From the cell containing the given text, extract its center point as (x, y) coordinate. 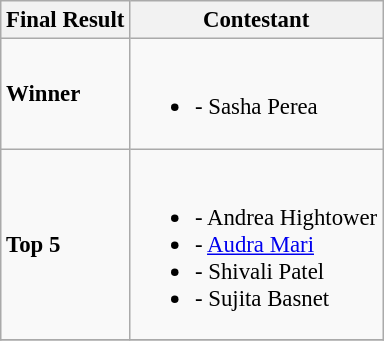
Contestant (256, 20)
Final Result (66, 20)
Top 5 (66, 244)
Winner (66, 94)
- Sasha Perea (256, 94)
- Andrea Hightower - Audra Mari - Shivali Patel - Sujita Basnet (256, 244)
